Detect which cell encompasses the target text, then output its [X, Y] center coordinate. 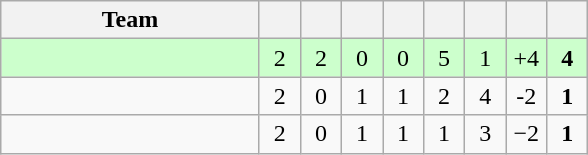
5 [444, 58]
Team [130, 20]
+4 [526, 58]
-2 [526, 96]
3 [486, 134]
−2 [526, 134]
